Pinpoint the cell where the given text exists, returning its (X, Y) midpoint coordinate. 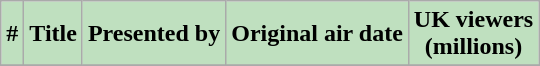
Title (54, 34)
UK viewers(millions) (473, 34)
# (12, 34)
Original air date (318, 34)
Presented by (154, 34)
